Search for the cell housing the specified text and yield its (X, Y) center coordinate. 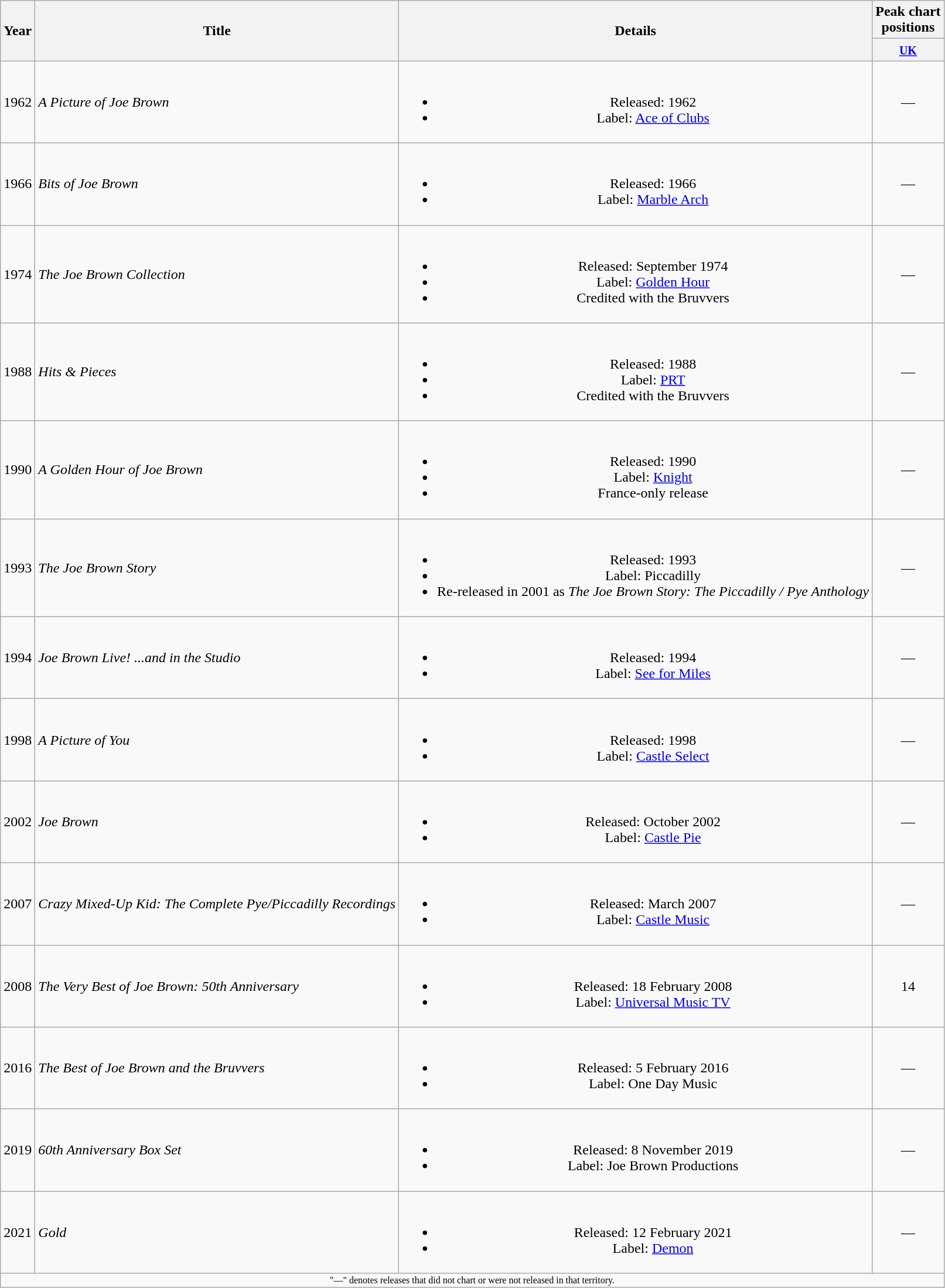
Released: 1966Label: Marble Arch (636, 184)
1994 (18, 657)
Year (18, 30)
Hits & Pieces (217, 372)
60th Anniversary Box Set (217, 1150)
Joe Brown Live! ...and in the Studio (217, 657)
2021 (18, 1232)
Released: 1962Label: Ace of Clubs (636, 102)
Title (217, 30)
Gold (217, 1232)
Released: 12 February 2021Label: Demon (636, 1232)
2016 (18, 1068)
2007 (18, 904)
Released: March 2007Label: Castle Music (636, 904)
Released: September 1974Label: Golden HourCredited with the Bruvvers (636, 274)
2002 (18, 822)
Bits of Joe Brown (217, 184)
Released: 1988Label: PRTCredited with the Bruvvers (636, 372)
1998 (18, 740)
A Picture of Joe Brown (217, 102)
A Picture of You (217, 740)
Released: 18 February 2008Label: Universal Music TV (636, 986)
Released: October 2002Label: Castle Pie (636, 822)
1966 (18, 184)
Peak chartpositions (908, 20)
UK (908, 50)
Released: 1990Label: KnightFrance-only release (636, 470)
1962 (18, 102)
"—" denotes releases that did not chart or were not released in that territory. (472, 1280)
Released: 1994Label: See for Miles (636, 657)
1990 (18, 470)
Released: 1993Label: PiccadillyRe-released in 2001 as The Joe Brown Story: The Piccadilly / Pye Anthology (636, 567)
Released: 8 November 2019Label: Joe Brown Productions (636, 1150)
The Joe Brown Collection (217, 274)
Joe Brown (217, 822)
2019 (18, 1150)
Released: 5 February 2016Label: One Day Music (636, 1068)
Crazy Mixed-Up Kid: The Complete Pye/Piccadilly Recordings (217, 904)
14 (908, 986)
The Very Best of Joe Brown: 50th Anniversary (217, 986)
Details (636, 30)
The Best of Joe Brown and the Bruvvers (217, 1068)
Released: 1998Label: Castle Select (636, 740)
1993 (18, 567)
1974 (18, 274)
2008 (18, 986)
1988 (18, 372)
A Golden Hour of Joe Brown (217, 470)
The Joe Brown Story (217, 567)
